Search for the cell housing the specified text and yield its (X, Y) center coordinate. 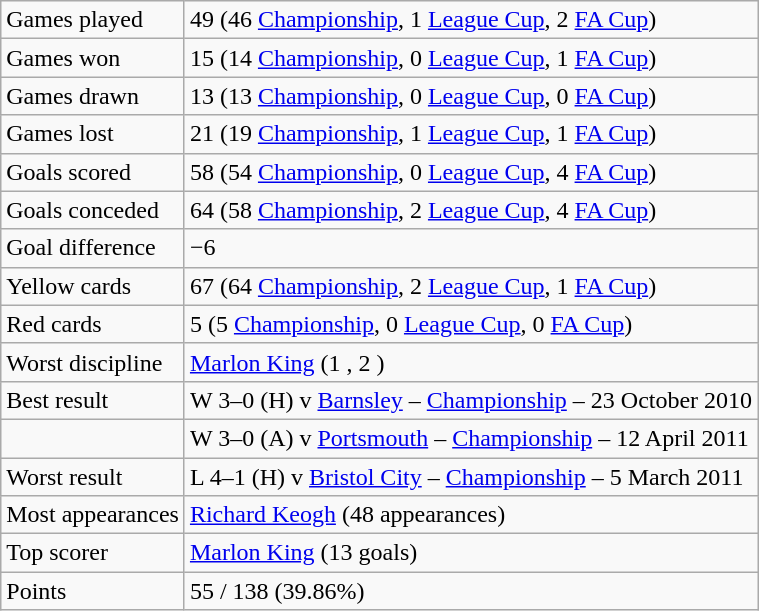
15 (14 Championship, 0 League Cup, 1 FA Cup) (470, 58)
Marlon King (1 , 2 ) (470, 362)
49 (46 Championship, 1 League Cup, 2 FA Cup) (470, 20)
13 (13 Championship, 0 League Cup, 0 FA Cup) (470, 96)
Best result (93, 400)
W 3–0 (H) v Barnsley – Championship – 23 October 2010 (470, 400)
5 (5 Championship, 0 League Cup, 0 FA Cup) (470, 324)
W 3–0 (A) v Portsmouth – Championship – 12 April 2011 (470, 438)
Most appearances (93, 515)
55 / 138 (39.86%) (470, 591)
67 (64 Championship, 2 League Cup, 1 FA Cup) (470, 286)
Goals scored (93, 172)
21 (19 Championship, 1 League Cup, 1 FA Cup) (470, 134)
Marlon King (13 goals) (470, 553)
Points (93, 591)
Goals conceded (93, 210)
Games won (93, 58)
Worst discipline (93, 362)
Red cards (93, 324)
Games played (93, 20)
Games drawn (93, 96)
Yellow cards (93, 286)
Games lost (93, 134)
Richard Keogh (48 appearances) (470, 515)
Worst result (93, 477)
Goal difference (93, 248)
L 4–1 (H) v Bristol City – Championship – 5 March 2011 (470, 477)
58 (54 Championship, 0 League Cup, 4 FA Cup) (470, 172)
64 (58 Championship, 2 League Cup, 4 FA Cup) (470, 210)
−6 (470, 248)
Top scorer (93, 553)
